Pinpoint the cell where the given text exists, returning its (x, y) midpoint coordinate. 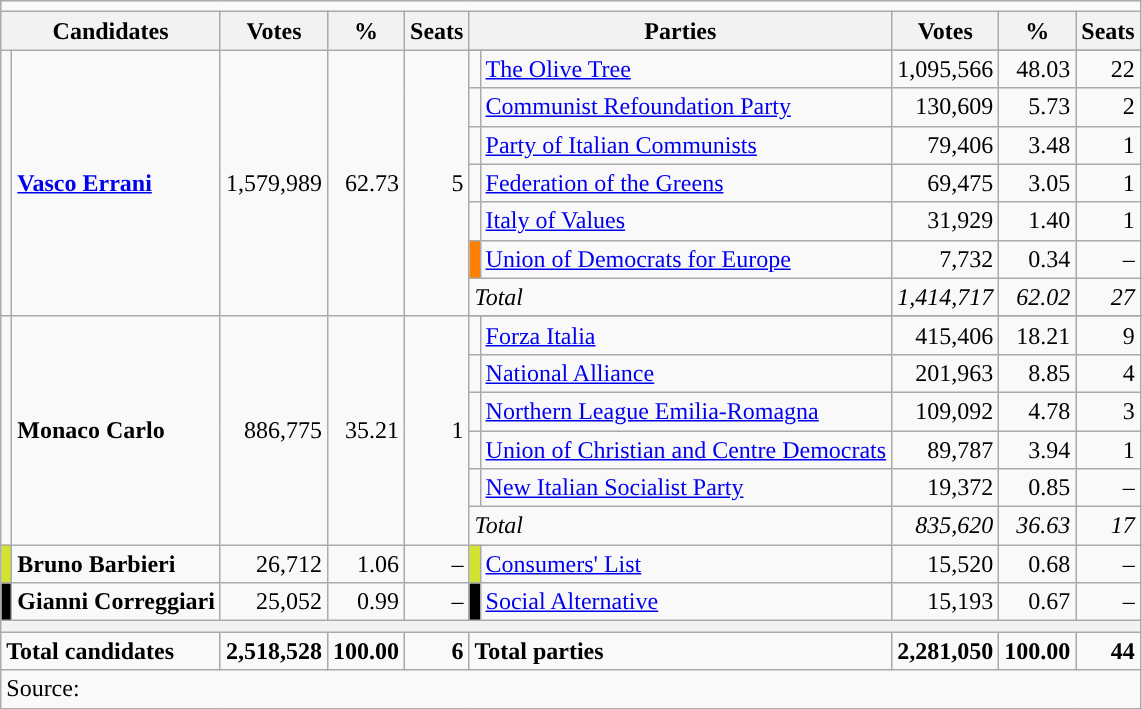
Vasco Errani (116, 183)
Parties (680, 31)
New Italian Socialist Party (686, 488)
48.03 (1038, 69)
22 (1108, 69)
National Alliance (686, 373)
0.34 (1038, 259)
31,929 (946, 221)
Source: (570, 689)
Total parties (680, 651)
The Olive Tree (686, 69)
Monaco Carlo (116, 430)
4.78 (1038, 411)
26,712 (274, 564)
1,414,717 (946, 297)
35.21 (366, 430)
1.40 (1038, 221)
Gianni Correggiari (116, 602)
0.85 (1038, 488)
5.73 (1038, 107)
886,775 (274, 430)
62.73 (366, 183)
8.85 (1038, 373)
27 (1108, 297)
109,092 (946, 411)
3.05 (1038, 183)
44 (1108, 651)
19,372 (946, 488)
1.06 (366, 564)
4 (1108, 373)
835,620 (946, 526)
9 (1108, 335)
3.48 (1038, 145)
Italy of Values (686, 221)
15,193 (946, 602)
15,520 (946, 564)
2,281,050 (946, 651)
Union of Christian and Centre Democrats (686, 449)
Party of Italian Communists (686, 145)
0.68 (1038, 564)
2,518,528 (274, 651)
Northern League Emilia-Romagna (686, 411)
Union of Democrats for Europe (686, 259)
130,609 (946, 107)
7,732 (946, 259)
Total candidates (111, 651)
Bruno Barbieri (116, 564)
201,963 (946, 373)
1,579,989 (274, 183)
Social Alternative (686, 602)
6 (437, 651)
79,406 (946, 145)
0.67 (1038, 602)
25,052 (274, 602)
415,406 (946, 335)
18.21 (1038, 335)
69,475 (946, 183)
36.63 (1038, 526)
3.94 (1038, 449)
Candidates (111, 31)
3 (1108, 411)
2 (1108, 107)
89,787 (946, 449)
5 (437, 183)
Communist Refoundation Party (686, 107)
Federation of the Greens (686, 183)
1,095,566 (946, 69)
Forza Italia (686, 335)
62.02 (1038, 297)
Consumers' List (686, 564)
0.99 (366, 602)
17 (1108, 526)
